From the cell containing the given text, extract its center point as (x, y) coordinate. 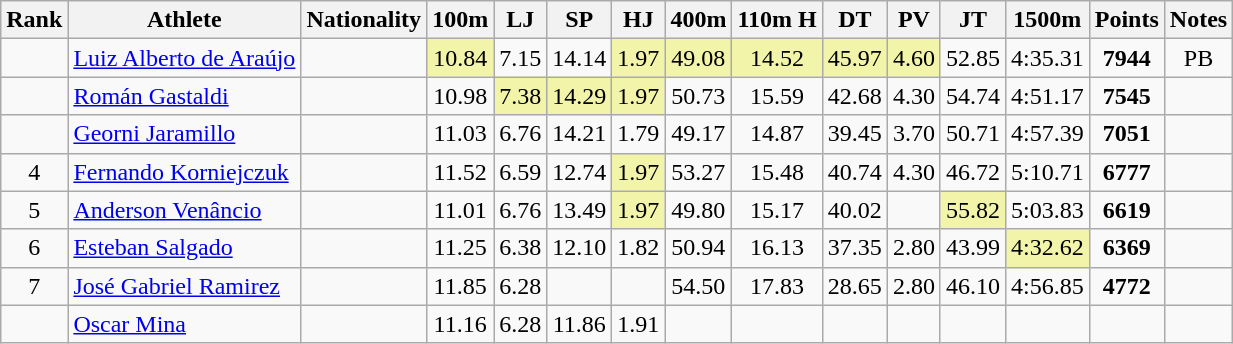
50.71 (972, 134)
6369 (1126, 248)
49.08 (698, 58)
12.74 (580, 172)
4:51.17 (1047, 96)
11.52 (460, 172)
5:03.83 (1047, 210)
6619 (1126, 210)
PV (914, 20)
4:57.39 (1047, 134)
Athlete (184, 20)
Points (1126, 20)
110m H (777, 20)
42.68 (854, 96)
4 (34, 172)
LJ (520, 20)
13.49 (580, 210)
10.98 (460, 96)
Nationality (364, 20)
PB (1198, 58)
6 (34, 248)
49.80 (698, 210)
7545 (1126, 96)
11.16 (460, 324)
Román Gastaldi (184, 96)
45.97 (854, 58)
10.84 (460, 58)
14.14 (580, 58)
Anderson Venâncio (184, 210)
14.52 (777, 58)
4:35.31 (1047, 58)
Georni Jaramillo (184, 134)
Oscar Mina (184, 324)
37.35 (854, 248)
JT (972, 20)
17.83 (777, 286)
1.91 (638, 324)
11.86 (580, 324)
Esteban Salgado (184, 248)
16.13 (777, 248)
4.60 (914, 58)
4:56.85 (1047, 286)
6777 (1126, 172)
7051 (1126, 134)
1.82 (638, 248)
5 (34, 210)
Notes (1198, 20)
1.79 (638, 134)
6.38 (520, 248)
54.74 (972, 96)
José Gabriel Ramirez (184, 286)
SP (580, 20)
400m (698, 20)
7.38 (520, 96)
Rank (34, 20)
14.29 (580, 96)
15.48 (777, 172)
7.15 (520, 58)
43.99 (972, 248)
1500m (1047, 20)
5:10.71 (1047, 172)
7 (34, 286)
14.87 (777, 134)
55.82 (972, 210)
40.02 (854, 210)
46.10 (972, 286)
DT (854, 20)
11.03 (460, 134)
4:32.62 (1047, 248)
40.74 (854, 172)
50.73 (698, 96)
HJ (638, 20)
52.85 (972, 58)
53.27 (698, 172)
3.70 (914, 134)
54.50 (698, 286)
15.59 (777, 96)
4772 (1126, 286)
6.59 (520, 172)
15.17 (777, 210)
11.01 (460, 210)
46.72 (972, 172)
50.94 (698, 248)
100m (460, 20)
11.85 (460, 286)
Fernando Korniejczuk (184, 172)
49.17 (698, 134)
39.45 (854, 134)
12.10 (580, 248)
11.25 (460, 248)
Luiz Alberto de Araújo (184, 58)
7944 (1126, 58)
28.65 (854, 286)
14.21 (580, 134)
